Return the (x, y) coordinate for the center point of the cell that contains the specified text.  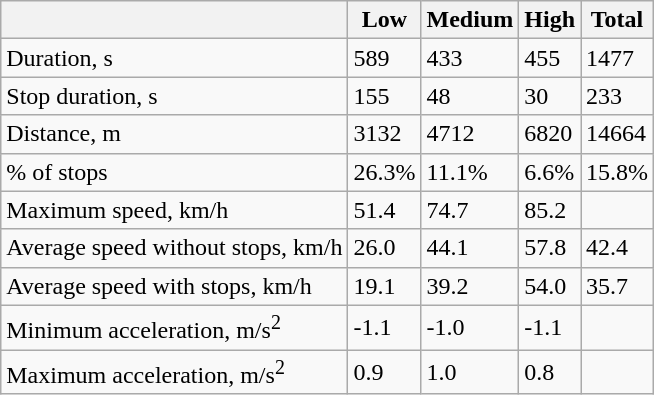
Average speed without stops, km/h (174, 248)
Low (384, 20)
15.8% (618, 172)
Stop duration, s (174, 96)
Maximum acceleration, m/s2 (174, 372)
Duration, s (174, 58)
1477 (618, 58)
1.0 (470, 372)
Medium (470, 20)
-1.0 (470, 328)
30 (550, 96)
Average speed with stops, km/h (174, 286)
85.2 (550, 210)
19.1 (384, 286)
433 (470, 58)
0.8 (550, 372)
39.2 (470, 286)
Maximum speed, km/h (174, 210)
42.4 (618, 248)
% of stops (174, 172)
155 (384, 96)
48 (470, 96)
26.3% (384, 172)
6820 (550, 134)
Total (618, 20)
233 (618, 96)
74.7 (470, 210)
57.8 (550, 248)
589 (384, 58)
455 (550, 58)
4712 (470, 134)
44.1 (470, 248)
54.0 (550, 286)
26.0 (384, 248)
14664 (618, 134)
3132 (384, 134)
11.1% (470, 172)
0.9 (384, 372)
51.4 (384, 210)
Distance, m (174, 134)
6.6% (550, 172)
High (550, 20)
Minimum acceleration, m/s2 (174, 328)
35.7 (618, 286)
